Identify which cell holds the provided text, then report its (X, Y) central coordinate. 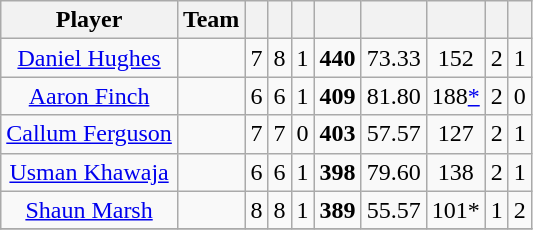
55.57 (394, 210)
403 (338, 134)
Daniel Hughes (90, 58)
440 (338, 58)
127 (456, 134)
57.57 (394, 134)
389 (338, 210)
409 (338, 96)
79.60 (394, 172)
188* (456, 96)
73.33 (394, 58)
Player (90, 20)
138 (456, 172)
398 (338, 172)
Shaun Marsh (90, 210)
Callum Ferguson (90, 134)
81.80 (394, 96)
101* (456, 210)
152 (456, 58)
Usman Khawaja (90, 172)
Aaron Finch (90, 96)
Team (211, 20)
